Extract the (x, y) coordinate from the center of the cell holding the provided text.  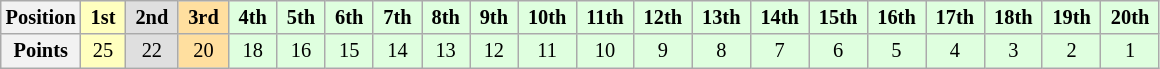
1 (1130, 51)
17th (955, 17)
8th (446, 17)
11th (604, 17)
19th (1071, 17)
9 (663, 51)
18 (253, 51)
20th (1130, 17)
10th (547, 17)
12th (663, 17)
2nd (152, 17)
16 (301, 51)
18th (1013, 17)
6th (349, 17)
14 (397, 51)
4 (955, 51)
1st (104, 17)
25 (104, 51)
Points (41, 51)
4th (253, 17)
7th (397, 17)
3 (1013, 51)
2 (1071, 51)
22 (152, 51)
8 (721, 51)
13th (721, 17)
6 (838, 51)
9th (494, 17)
20 (203, 51)
14th (779, 17)
15th (838, 17)
5th (301, 17)
7 (779, 51)
15 (349, 51)
16th (896, 17)
11 (547, 51)
10 (604, 51)
Position (41, 17)
5 (896, 51)
12 (494, 51)
13 (446, 51)
3rd (203, 17)
